Return the (X, Y) coordinate for the center point of the cell that contains the specified text.  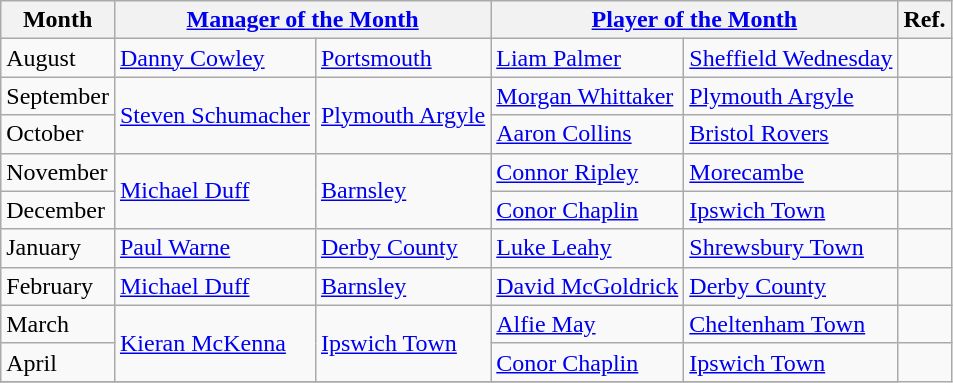
November (58, 172)
Sheffield Wednesday (791, 58)
Connor Ripley (588, 172)
Manager of the Month (302, 20)
Morecambe (791, 172)
Month (58, 20)
Portsmouth (402, 58)
Danny Cowley (214, 58)
Bristol Rovers (791, 134)
February (58, 286)
David McGoldrick (588, 286)
Kieran McKenna (214, 343)
Liam Palmer (588, 58)
Luke Leahy (588, 248)
Morgan Whittaker (588, 96)
August (58, 58)
Paul Warne (214, 248)
Ref. (924, 20)
Cheltenham Town (791, 324)
September (58, 96)
Player of the Month (694, 20)
Steven Schumacher (214, 115)
April (58, 362)
Shrewsbury Town (791, 248)
December (58, 210)
March (58, 324)
Aaron Collins (588, 134)
October (58, 134)
Alfie May (588, 324)
January (58, 248)
